Capture the cell that displays the provided text and extract its [x, y] central coordinate. 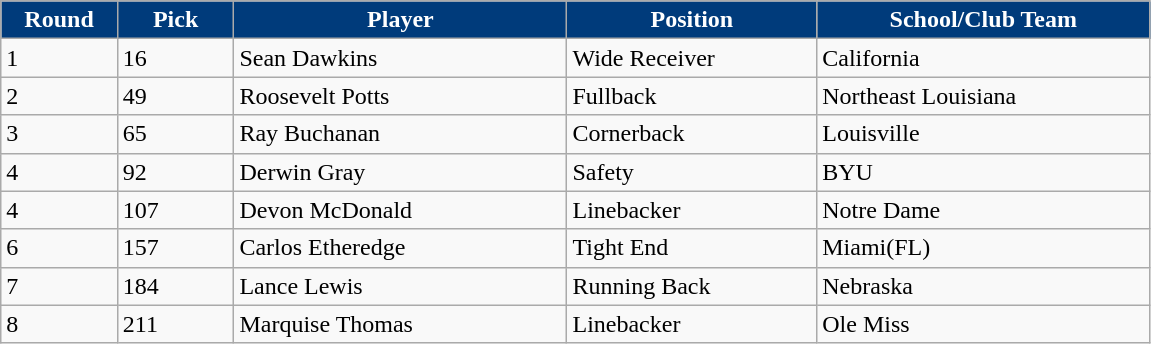
Running Back [692, 286]
Position [692, 20]
107 [176, 210]
Wide Receiver [692, 58]
Notre Dame [984, 210]
49 [176, 96]
Cornerback [692, 134]
Ole Miss [984, 324]
Safety [692, 172]
Northeast Louisiana [984, 96]
Roosevelt Potts [400, 96]
1 [60, 58]
Fullback [692, 96]
92 [176, 172]
Round [60, 20]
Louisville [984, 134]
65 [176, 134]
Tight End [692, 248]
Derwin Gray [400, 172]
Devon McDonald [400, 210]
Player [400, 20]
3 [60, 134]
Sean Dawkins [400, 58]
184 [176, 286]
2 [60, 96]
Nebraska [984, 286]
Lance Lewis [400, 286]
8 [60, 324]
211 [176, 324]
157 [176, 248]
Marquise Thomas [400, 324]
7 [60, 286]
6 [60, 248]
California [984, 58]
Ray Buchanan [400, 134]
Carlos Etheredge [400, 248]
16 [176, 58]
BYU [984, 172]
Miami(FL) [984, 248]
Pick [176, 20]
School/Club Team [984, 20]
